Find where the given text appears and provide that cell's center as (X, Y) coordinate. 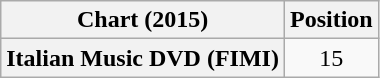
15 (331, 58)
Chart (2015) (143, 20)
Italian Music DVD (FIMI) (143, 58)
Position (331, 20)
